Pinpoint the cell where the given text exists, returning its (X, Y) midpoint coordinate. 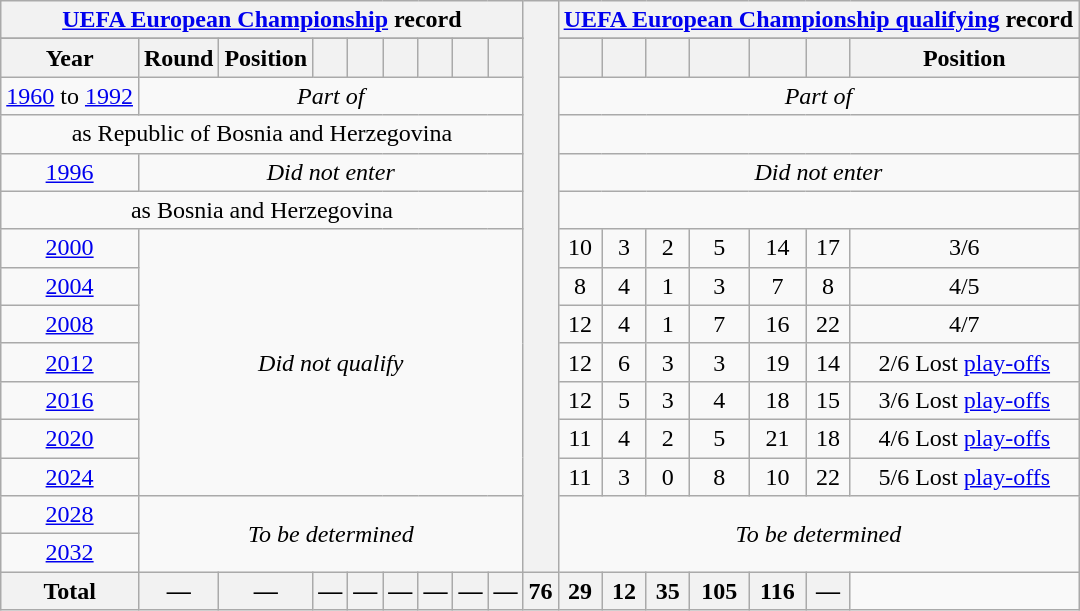
2004 (70, 286)
17 (828, 248)
UEFA European Championship record (262, 20)
2024 (70, 477)
2/6 Lost play-offs (964, 362)
4/6 Lost play-offs (964, 438)
4/5 (964, 286)
0 (668, 477)
as Bosnia and Herzegovina (262, 210)
35 (668, 591)
105 (720, 591)
2012 (70, 362)
as Republic of Bosnia and Herzegovina (262, 134)
3/6 (964, 248)
2000 (70, 248)
1996 (70, 172)
4/7 (964, 324)
16 (778, 324)
Year (70, 58)
29 (580, 591)
2032 (70, 553)
2028 (70, 515)
21 (778, 438)
19 (778, 362)
2008 (70, 324)
116 (778, 591)
2016 (70, 400)
1960 to 1992 (70, 96)
5/6 Lost play-offs (964, 477)
Did not qualify (330, 362)
2020 (70, 438)
Round (178, 58)
15 (828, 400)
6 (624, 362)
UEFA European Championship qualifying record (818, 20)
3/6 Lost play-offs (964, 400)
Total (70, 591)
76 (540, 591)
